Search for the cell housing the specified text and yield its (x, y) center coordinate. 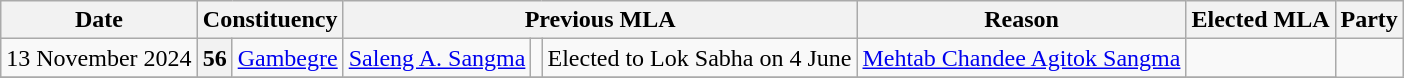
Date (99, 20)
Constituency (270, 20)
Previous MLA (600, 20)
Gambegre (288, 58)
56 (214, 58)
Mehtab Chandee Agitok Sangma (1022, 58)
Party (1369, 20)
Saleng A. Sangma (437, 58)
13 November 2024 (99, 58)
Elected MLA (1260, 20)
Elected to Lok Sabha on 4 June (700, 58)
Reason (1022, 20)
